From the cell containing the given text, extract its center point as [X, Y] coordinate. 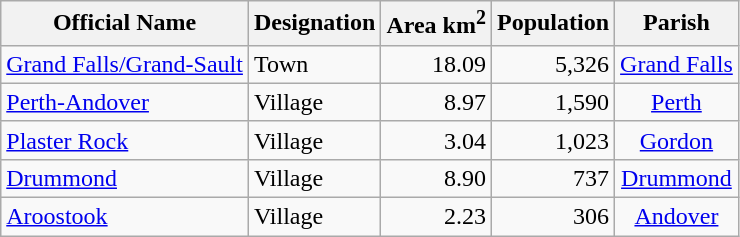
5,326 [552, 64]
2.23 [436, 217]
1,023 [552, 140]
Grand Falls/Grand-Sault [125, 64]
Area km2 [436, 24]
Plaster Rock [125, 140]
8.97 [436, 102]
Town [314, 64]
306 [552, 217]
Gordon [677, 140]
Andover [677, 217]
Official Name [125, 24]
Aroostook [125, 217]
Perth-Andover [125, 102]
18.09 [436, 64]
Designation [314, 24]
Parish [677, 24]
1,590 [552, 102]
8.90 [436, 178]
Perth [677, 102]
Population [552, 24]
Grand Falls [677, 64]
3.04 [436, 140]
737 [552, 178]
